Identify which cell holds the provided text, then report its [x, y] central coordinate. 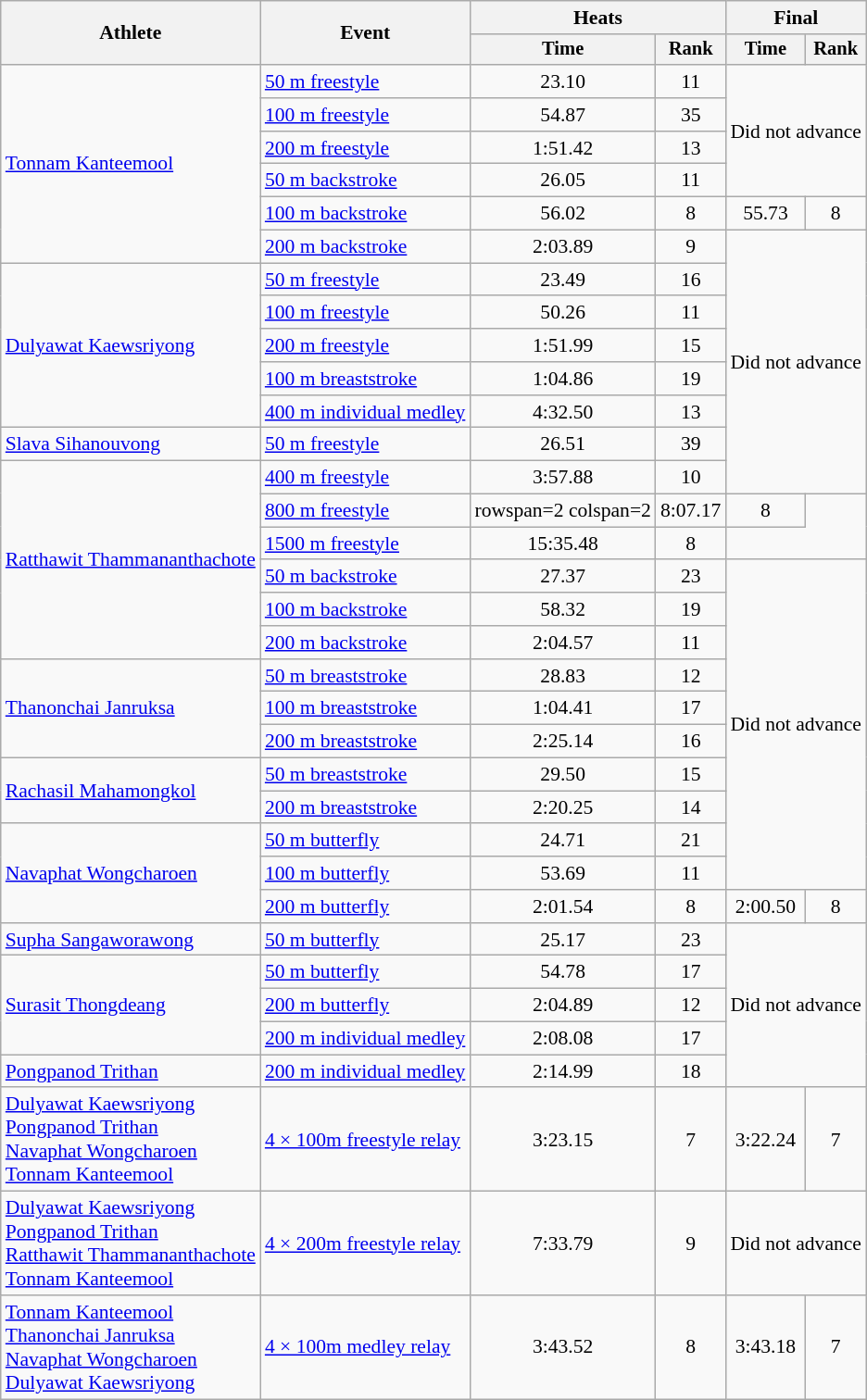
7:33.79 [563, 1244]
1:04.86 [563, 379]
1:04.41 [563, 708]
23.49 [563, 280]
4 × 100m freestyle relay [365, 1140]
Dulyawat Kaewsriyong [131, 345]
Rachasil Mahamongkol [131, 791]
8:07.17 [691, 511]
Tonnam Kanteemool [131, 164]
Athlete [131, 33]
4 × 200m freestyle relay [365, 1244]
Navaphat Wongcharoen [131, 874]
Slava Sihanouvong [131, 444]
4 × 100m medley relay [365, 1347]
24.71 [563, 841]
1500 m freestyle [365, 544]
56.02 [563, 214]
14 [691, 807]
25.17 [563, 940]
Final [796, 18]
23.10 [563, 81]
54.87 [563, 115]
400 m freestyle [365, 478]
15:35.48 [563, 544]
2:00.50 [765, 906]
Dulyawat KaewsriyongPongpanod TrithanRatthawit ThammananthachoteTonnam Kanteemool [131, 1244]
53.69 [563, 873]
Thanonchai Janruksa [131, 709]
1:51.99 [563, 345]
29.50 [563, 775]
21 [691, 841]
3:23.15 [563, 1140]
39 [691, 444]
2:14.99 [563, 1071]
Heats [597, 18]
2:04.89 [563, 1006]
1:51.42 [563, 148]
54.78 [563, 972]
rowspan=2 colspan=2 [563, 511]
4:32.50 [563, 412]
Tonnam KanteemoolThanonchai JanruksaNavaphat WongcharoenDulyawat Kaewsriyong [131, 1347]
26.51 [563, 444]
800 m freestyle [365, 511]
Surasit Thongdeang [131, 1006]
Event [365, 33]
27.37 [563, 577]
3:43.52 [563, 1347]
Pongpanod Trithan [131, 1071]
Ratthawit Thammananthachote [131, 560]
2:08.08 [563, 1039]
35 [691, 115]
2:20.25 [563, 807]
100 m butterfly [365, 873]
10 [691, 478]
Dulyawat KaewsriyongPongpanod TrithanNavaphat WongcharoenTonnam Kanteemool [131, 1140]
50.26 [563, 313]
18 [691, 1071]
Supha Sangaworawong [131, 940]
3:22.24 [765, 1140]
55.73 [765, 214]
26.05 [563, 181]
3:57.88 [563, 478]
2:04.57 [563, 643]
2:03.89 [563, 247]
2:01.54 [563, 906]
400 m individual medley [365, 412]
2:25.14 [563, 742]
3:43.18 [765, 1347]
28.83 [563, 676]
58.32 [563, 609]
